Detect which cell encompasses the target text, then output its (X, Y) center coordinate. 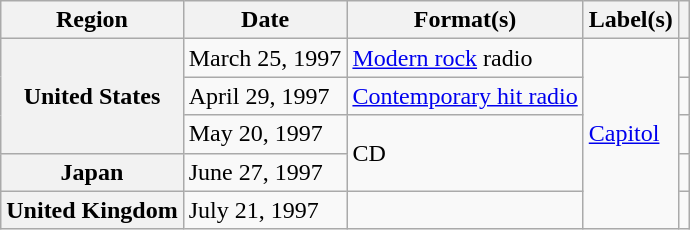
Region (92, 20)
April 29, 1997 (265, 96)
Japan (92, 172)
July 21, 1997 (265, 210)
Label(s) (630, 20)
March 25, 1997 (265, 58)
May 20, 1997 (265, 134)
Contemporary hit radio (465, 96)
United Kingdom (92, 210)
CD (465, 153)
Format(s) (465, 20)
Capitol (630, 134)
Modern rock radio (465, 58)
United States (92, 96)
Date (265, 20)
June 27, 1997 (265, 172)
